Locate the cell with the specified text and output its [X, Y] center coordinate. 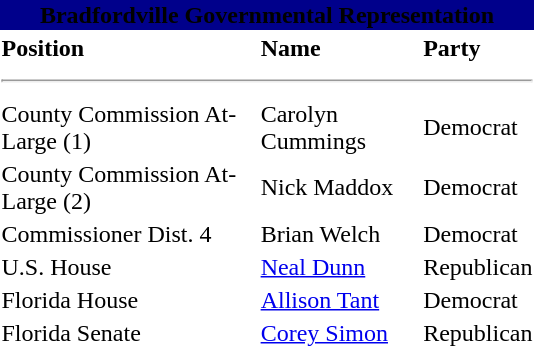
Allison Tant [339, 300]
Commissioner Dist. 4 [128, 234]
Republican [478, 267]
Name [339, 48]
Party [478, 48]
County Commission At-Large (2) [128, 188]
Bradfordville Governmental Representation [267, 15]
U.S. House [128, 267]
County Commission At-Large (1) [128, 128]
Nick Maddox [339, 188]
Position [128, 48]
Neal Dunn [339, 267]
Florida House [128, 300]
Brian Welch [339, 234]
Carolyn Cummings [339, 128]
